From the cell containing the given text, extract its center point as (x, y) coordinate. 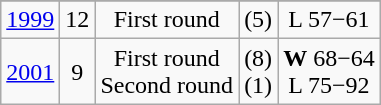
1999 (30, 20)
2001 (30, 72)
9 (78, 72)
L 57−61 (330, 20)
(5) (258, 20)
12 (78, 20)
First roundSecond round (167, 72)
W 68−64L 75−92 (330, 72)
First round (167, 20)
(8) (1) (258, 72)
